Pinpoint the cell where the given text exists, returning its (X, Y) midpoint coordinate. 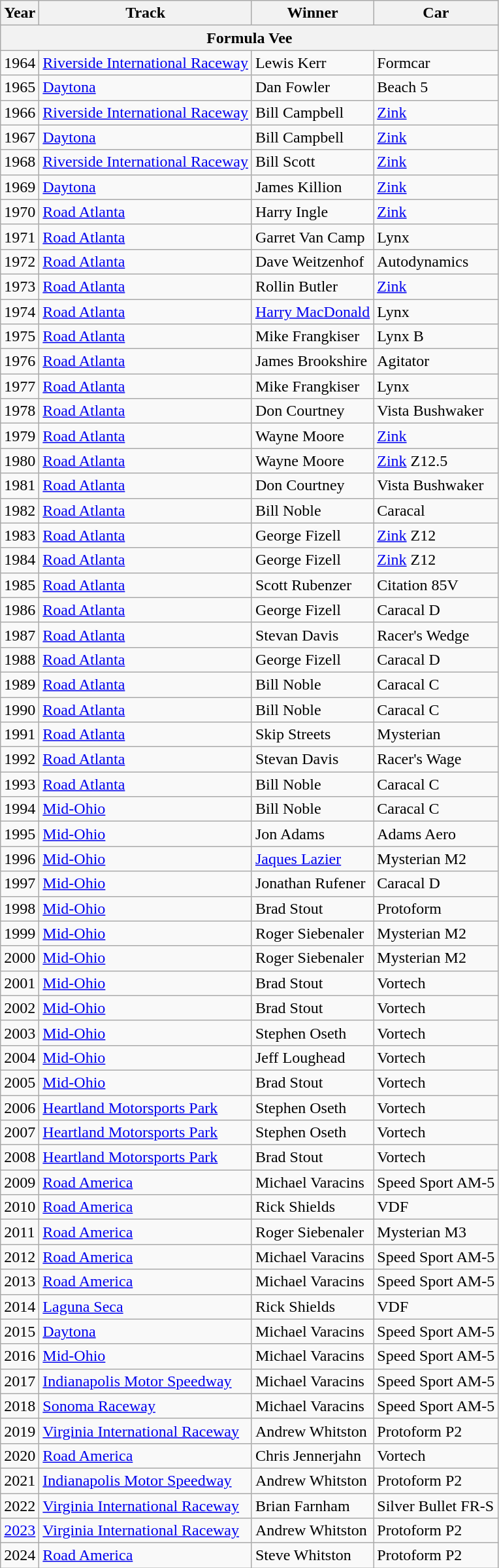
Dan Fowler (312, 88)
1979 (20, 436)
1996 (20, 859)
1971 (20, 237)
1965 (20, 88)
2019 (20, 1431)
Formula Vee (249, 38)
1993 (20, 784)
2014 (20, 1307)
Car (436, 13)
Steve Whitston (312, 1556)
Winner (312, 13)
1969 (20, 187)
2010 (20, 1207)
2009 (20, 1182)
Rollin Butler (312, 286)
Jonathan Rufener (312, 884)
2002 (20, 1008)
Mysterian (436, 735)
Laguna Seca (146, 1307)
1986 (20, 610)
1964 (20, 63)
2023 (20, 1531)
Year (20, 13)
Garret Van Camp (312, 237)
Citation 85V (436, 585)
1976 (20, 361)
Silver Bullet FR-S (436, 1505)
Mysterian M3 (436, 1232)
Brian Farnham (312, 1505)
1982 (20, 510)
Jon Adams (312, 834)
2015 (20, 1331)
Jaques Lazier (312, 859)
Jeff Loughead (312, 1058)
James Brookshire (312, 361)
Harry Ingle (312, 212)
1966 (20, 112)
2003 (20, 1033)
1992 (20, 759)
1968 (20, 162)
1990 (20, 709)
Formcar (436, 63)
Autodynamics (436, 261)
1978 (20, 411)
Lynx B (436, 337)
1970 (20, 212)
1974 (20, 312)
Harry MacDonald (312, 312)
Sonoma Raceway (146, 1406)
1973 (20, 286)
1997 (20, 884)
2011 (20, 1232)
1987 (20, 635)
1977 (20, 386)
Lewis Kerr (312, 63)
1995 (20, 834)
Scott Rubenzer (312, 585)
2022 (20, 1505)
1983 (20, 535)
1994 (20, 809)
Racer's Wage (436, 759)
2012 (20, 1257)
2007 (20, 1133)
1989 (20, 684)
2017 (20, 1381)
1972 (20, 261)
2016 (20, 1356)
1984 (20, 560)
1975 (20, 337)
2013 (20, 1282)
Adams Aero (436, 834)
Zink Z12.5 (436, 461)
2024 (20, 1556)
Beach 5 (436, 88)
1991 (20, 735)
Protoform (436, 909)
Agitator (436, 361)
Skip Streets (312, 735)
2006 (20, 1108)
1998 (20, 909)
Dave Weitzenhof (312, 261)
Track (146, 13)
1967 (20, 137)
2001 (20, 983)
1980 (20, 461)
1988 (20, 659)
2000 (20, 958)
2008 (20, 1158)
1999 (20, 933)
Racer's Wedge (436, 635)
2018 (20, 1406)
2021 (20, 1480)
Chris Jennerjahn (312, 1456)
1981 (20, 486)
2005 (20, 1082)
1985 (20, 585)
Caracal (436, 510)
Bill Scott (312, 162)
James Killion (312, 187)
2020 (20, 1456)
2004 (20, 1058)
